Pinpoint the cell where the given text exists, returning its [x, y] midpoint coordinate. 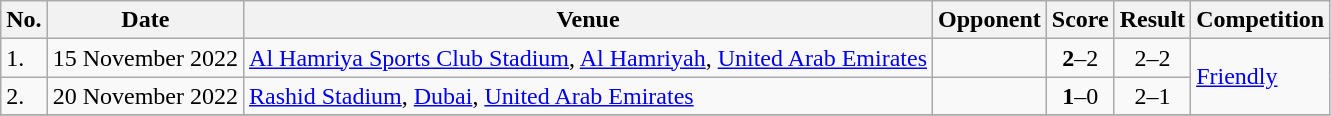
Friendly [1260, 77]
Al Hamriya Sports Club Stadium, Al Hamriyah, United Arab Emirates [588, 58]
Opponent [990, 20]
2. [24, 96]
Result [1152, 20]
Competition [1260, 20]
1–0 [1080, 96]
Venue [588, 20]
Rashid Stadium, Dubai, United Arab Emirates [588, 96]
No. [24, 20]
15 November 2022 [145, 58]
2–1 [1152, 96]
Score [1080, 20]
1. [24, 58]
20 November 2022 [145, 96]
Date [145, 20]
